Find where the given text appears and provide that cell's center as [x, y] coordinate. 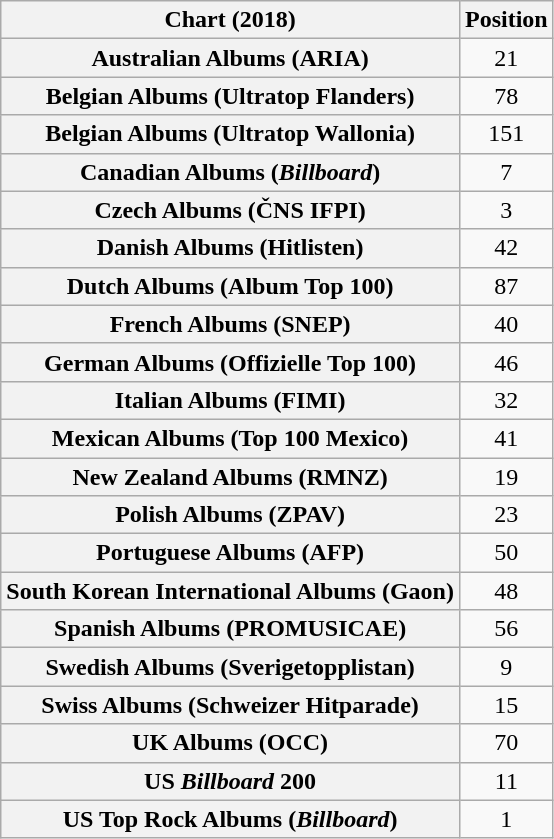
9 [506, 667]
Portuguese Albums (AFP) [230, 553]
Belgian Albums (Ultratop Wallonia) [230, 134]
Danish Albums (Hitlisten) [230, 248]
56 [506, 629]
19 [506, 477]
7 [506, 172]
21 [506, 58]
32 [506, 400]
Spanish Albums (PROMUSICAE) [230, 629]
40 [506, 324]
German Albums (Offizielle Top 100) [230, 362]
1 [506, 819]
Chart (2018) [230, 20]
Position [506, 20]
151 [506, 134]
French Albums (SNEP) [230, 324]
Belgian Albums (Ultratop Flanders) [230, 96]
New Zealand Albums (RMNZ) [230, 477]
48 [506, 591]
78 [506, 96]
87 [506, 286]
Dutch Albums (Album Top 100) [230, 286]
Canadian Albums (Billboard) [230, 172]
UK Albums (OCC) [230, 743]
Swiss Albums (Schweizer Hitparade) [230, 705]
South Korean International Albums (Gaon) [230, 591]
Czech Albums (ČNS IFPI) [230, 210]
50 [506, 553]
42 [506, 248]
Polish Albums (ZPAV) [230, 515]
Australian Albums (ARIA) [230, 58]
US Top Rock Albums (Billboard) [230, 819]
Mexican Albums (Top 100 Mexico) [230, 438]
70 [506, 743]
Italian Albums (FIMI) [230, 400]
Swedish Albums (Sverigetopplistan) [230, 667]
3 [506, 210]
41 [506, 438]
46 [506, 362]
15 [506, 705]
23 [506, 515]
US Billboard 200 [230, 781]
11 [506, 781]
